From the cell containing the given text, extract its center point as (x, y) coordinate. 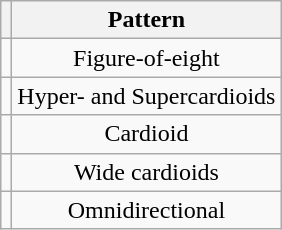
Hyper- and Supercardioids (146, 96)
Wide cardioids (146, 172)
Cardioid (146, 134)
Pattern (146, 20)
Figure-of-eight (146, 58)
Omnidirectional (146, 210)
